Capture the cell that displays the provided text and extract its [X, Y] central coordinate. 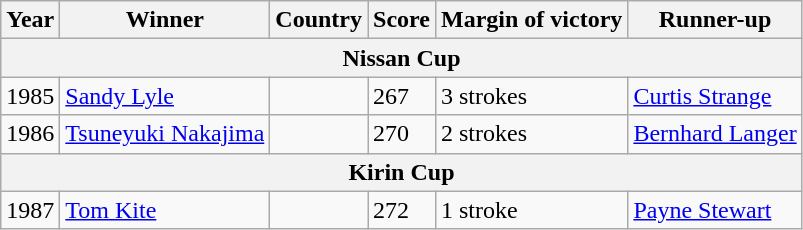
Bernhard Langer [715, 134]
3 strokes [531, 96]
267 [402, 96]
1987 [30, 210]
Country [319, 20]
Curtis Strange [715, 96]
1 stroke [531, 210]
Nissan Cup [402, 58]
Runner-up [715, 20]
2 strokes [531, 134]
Tom Kite [165, 210]
272 [402, 210]
Winner [165, 20]
270 [402, 134]
Payne Stewart [715, 210]
Margin of victory [531, 20]
1986 [30, 134]
Tsuneyuki Nakajima [165, 134]
Year [30, 20]
Kirin Cup [402, 172]
Sandy Lyle [165, 96]
Score [402, 20]
1985 [30, 96]
